For the text-containing cell, return its midpoint in (x, y) coordinate format. 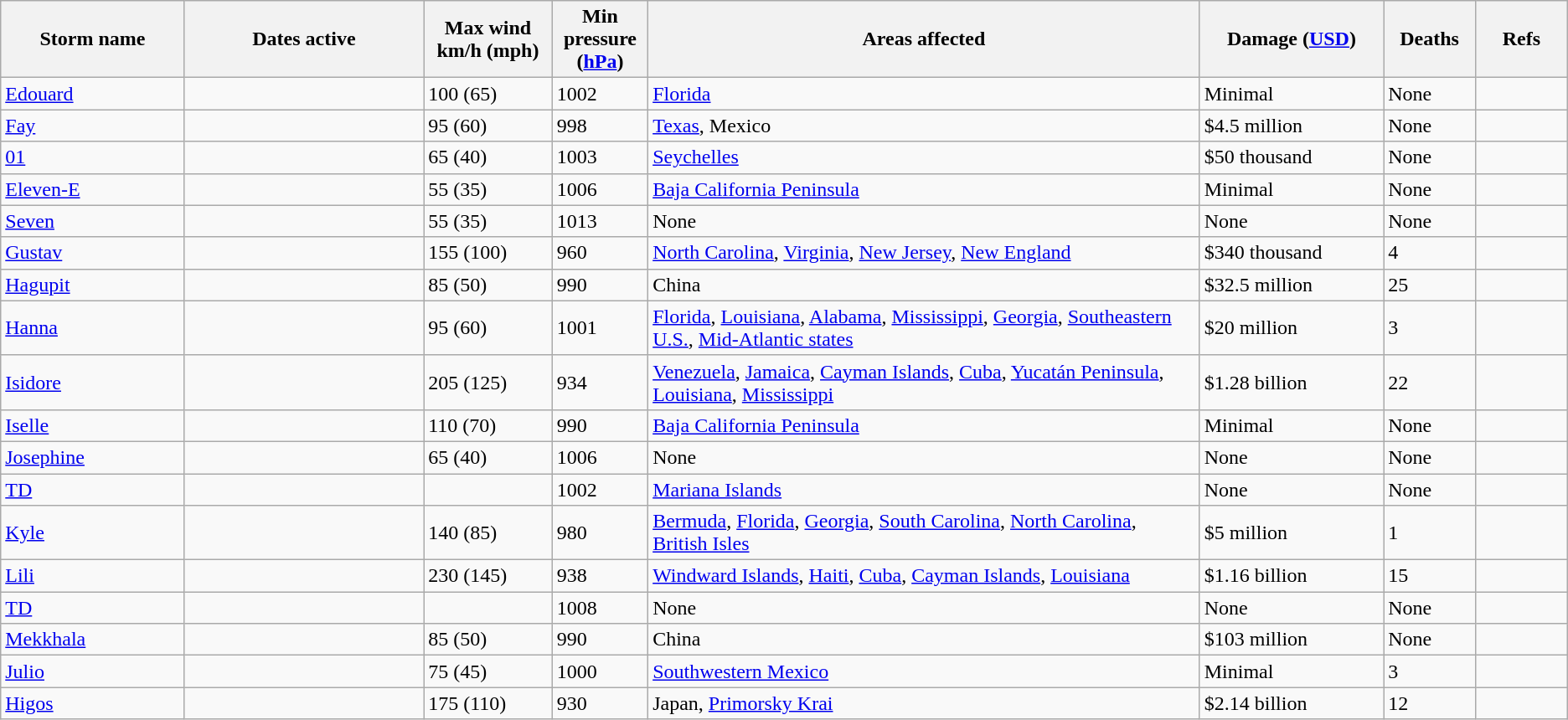
Windward Islands, Haiti, Cuba, Cayman Islands, Louisiana (925, 576)
12 (1430, 703)
Julio (92, 671)
934 (600, 382)
Hanna (92, 328)
Mariana Islands (925, 490)
Japan, Primorsky Krai (925, 703)
140 (85) (488, 532)
75 (45) (488, 671)
Seven (92, 221)
$2.14 billion (1292, 703)
960 (600, 253)
Fay (92, 126)
15 (1430, 576)
Deaths (1430, 39)
$50 thousand (1292, 157)
1000 (600, 671)
$32.5 million (1292, 285)
Max wind km/h (mph) (488, 39)
$5 million (1292, 532)
Florida, Louisiana, Alabama, Mississippi, Georgia, Southeastern U.S., Mid-Atlantic states (925, 328)
Isidore (92, 382)
01 (92, 157)
998 (600, 126)
Storm name (92, 39)
4 (1430, 253)
175 (110) (488, 703)
Gustav (92, 253)
1008 (600, 608)
Eleven-E (92, 189)
Dates active (303, 39)
Edouard (92, 94)
$340 thousand (1292, 253)
1 (1430, 532)
$20 million (1292, 328)
Mekkhala (92, 640)
Iselle (92, 425)
1013 (600, 221)
$4.5 million (1292, 126)
25 (1430, 285)
$103 million (1292, 640)
1003 (600, 157)
North Carolina, Virginia, New Jersey, New England (925, 253)
205 (125) (488, 382)
$1.28 billion (1292, 382)
938 (600, 576)
Hagupit (92, 285)
Florida (925, 94)
Refs (1521, 39)
Lili (92, 576)
Southwestern Mexico (925, 671)
1001 (600, 328)
22 (1430, 382)
Areas affected (925, 39)
Josephine (92, 457)
230 (145) (488, 576)
Min pressure (hPa) (600, 39)
980 (600, 532)
Higos (92, 703)
Texas, Mexico (925, 126)
Seychelles (925, 157)
$1.16 billion (1292, 576)
Venezuela, Jamaica, Cayman Islands, Cuba, Yucatán Peninsula, Louisiana, Mississippi (925, 382)
930 (600, 703)
Damage (USD) (1292, 39)
Bermuda, Florida, Georgia, South Carolina, North Carolina, British Isles (925, 532)
155 (100) (488, 253)
110 (70) (488, 425)
100 (65) (488, 94)
Kyle (92, 532)
